Search for the cell housing the specified text and yield its [X, Y] center coordinate. 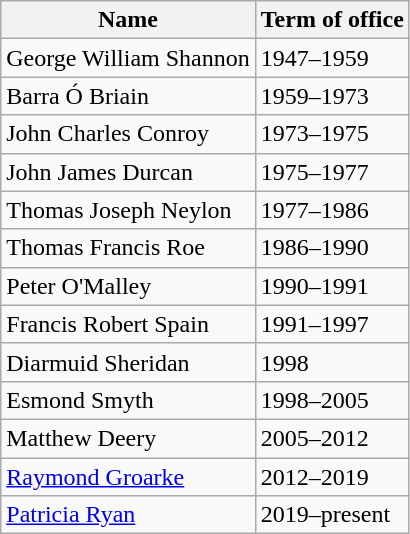
Diarmuid Sheridan [128, 362]
1998–2005 [332, 400]
Raymond Groarke [128, 477]
Term of office [332, 20]
John Charles Conroy [128, 134]
2012–2019 [332, 477]
1991–1997 [332, 324]
1975–1977 [332, 172]
2005–2012 [332, 438]
Esmond Smyth [128, 400]
1977–1986 [332, 210]
1990–1991 [332, 286]
1959–1973 [332, 96]
2019–present [332, 515]
Thomas Joseph Neylon [128, 210]
Name [128, 20]
Thomas Francis Roe [128, 248]
Matthew Deery [128, 438]
1986–1990 [332, 248]
1947–1959 [332, 58]
Patricia Ryan [128, 515]
1973–1975 [332, 134]
Barra Ó Briain [128, 96]
Peter O'Malley [128, 286]
1998 [332, 362]
George William Shannon [128, 58]
John James Durcan [128, 172]
Francis Robert Spain [128, 324]
